Find where the given text appears and provide that cell's center as (x, y) coordinate. 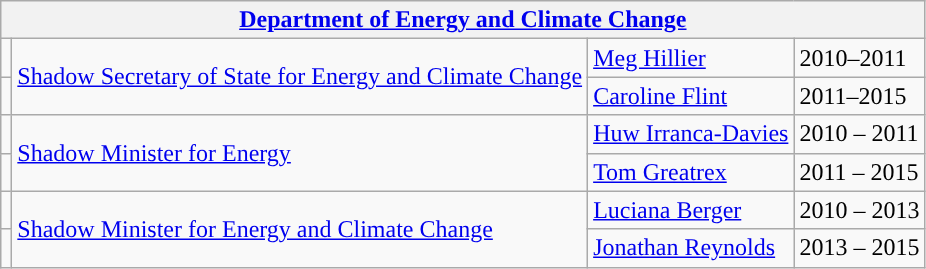
2011–2015 (860, 96)
Meg Hillier (691, 58)
Jonathan Reynolds (691, 248)
Huw Irranca-Davies (691, 134)
Shadow Secretary of State for Energy and Climate Change (300, 77)
2013 – 2015 (860, 248)
2010–2011 (860, 58)
2011 – 2015 (860, 172)
Tom Greatrex (691, 172)
Caroline Flint (691, 96)
2010 – 2011 (860, 134)
2010 – 2013 (860, 210)
Luciana Berger (691, 210)
Shadow Minister for Energy (300, 153)
Department of Energy and Climate Change (463, 20)
Shadow Minister for Energy and Climate Change (300, 229)
